Determine the [X, Y] coordinate at the center of the cell enclosing the given text.  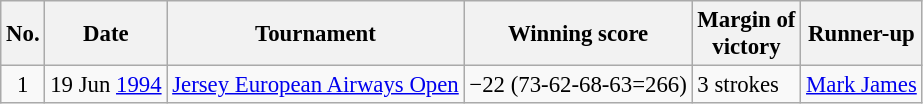
Jersey European Airways Open [316, 85]
Tournament [316, 34]
Margin ofvictory [746, 34]
−22 (73-62-68-63=266) [578, 85]
Runner-up [862, 34]
Winning score [578, 34]
No. [23, 34]
3 strokes [746, 85]
Mark James [862, 85]
19 Jun 1994 [106, 85]
1 [23, 85]
Date [106, 34]
